Locate the cell with the specified text and output its (x, y) center coordinate. 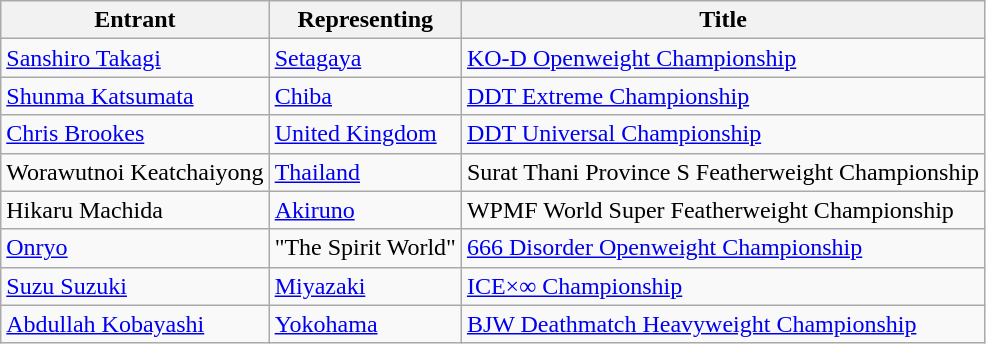
Shunma Katsumata (135, 96)
Title (722, 20)
Sanshiro Takagi (135, 58)
DDT Extreme Championship (722, 96)
KO-D Openweight Championship (722, 58)
Yokohama (365, 324)
Representing (365, 20)
Chiba (365, 96)
Setagaya (365, 58)
Abdullah Kobayashi (135, 324)
"The Spirit World" (365, 248)
Onryo (135, 248)
BJW Deathmatch Heavyweight Championship (722, 324)
DDT Universal Championship (722, 134)
WPMF World Super Featherweight Championship (722, 210)
Akiruno (365, 210)
Miyazaki (365, 286)
Chris Brookes (135, 134)
Entrant (135, 20)
Surat Thani Province S Featherweight Championship (722, 172)
Suzu Suzuki (135, 286)
666 Disorder Openweight Championship (722, 248)
Worawutnoi Keatchaiyong (135, 172)
Hikaru Machida (135, 210)
United Kingdom (365, 134)
ICE×∞ Championship (722, 286)
Thailand (365, 172)
